Identify which cell holds the provided text, then report its [x, y] central coordinate. 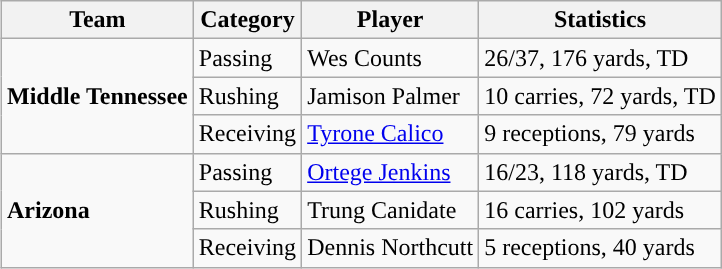
16 carries, 102 yards [600, 210]
Team [98, 20]
10 carries, 72 yards, TD [600, 96]
Arizona [98, 210]
Ortege Jenkins [390, 172]
Dennis Northcutt [390, 248]
Player [390, 20]
26/37, 176 yards, TD [600, 58]
Middle Tennessee [98, 96]
Tyrone Calico [390, 134]
Statistics [600, 20]
Category [247, 20]
5 receptions, 40 yards [600, 248]
16/23, 118 yards, TD [600, 172]
9 receptions, 79 yards [600, 134]
Jamison Palmer [390, 96]
Trung Canidate [390, 210]
Wes Counts [390, 58]
